Search for the cell housing the specified text and yield its [x, y] center coordinate. 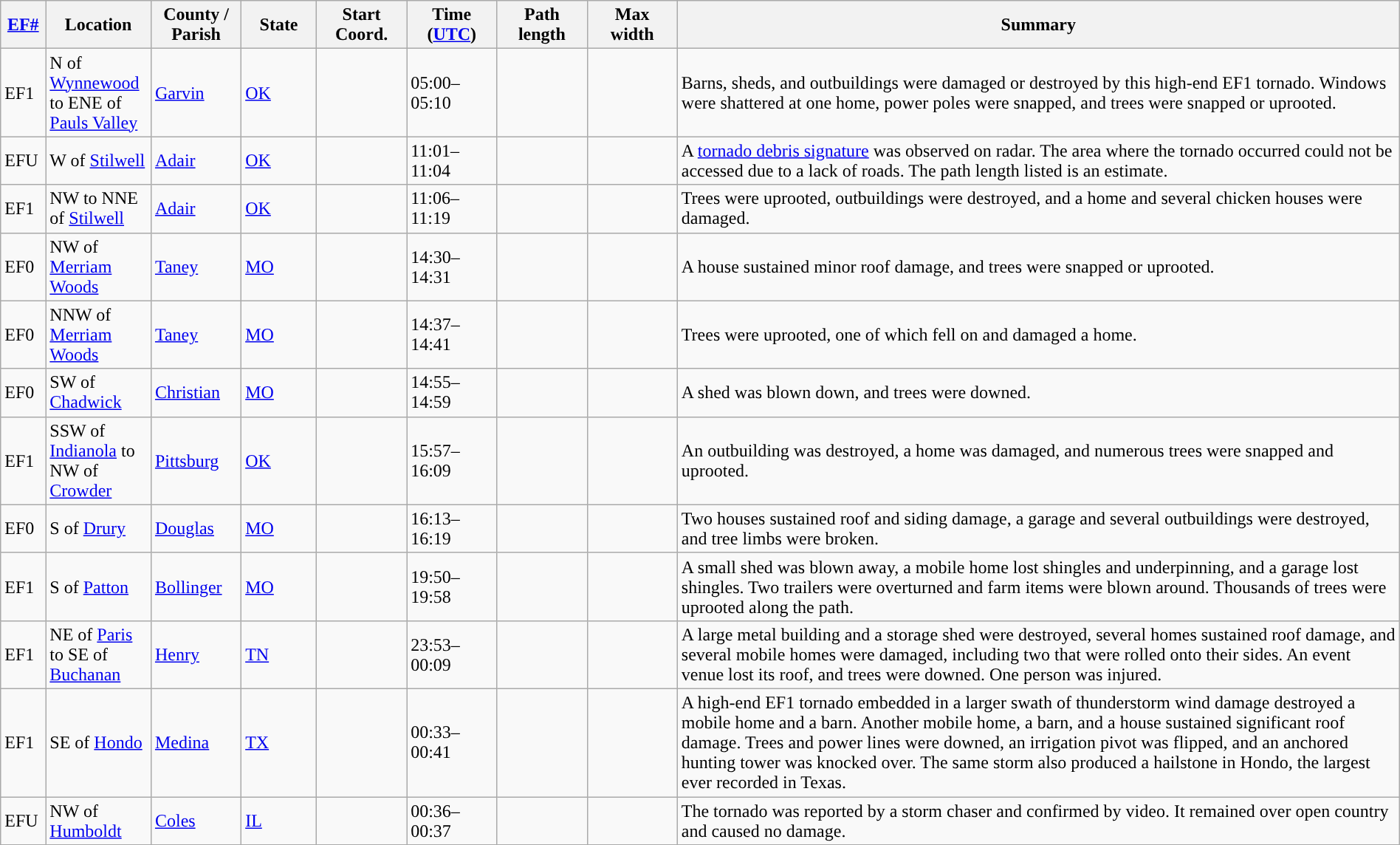
Henry [196, 654]
NW of Merriam Woods [99, 267]
NW to NNE of Stilwell [99, 208]
Trees were uprooted, outbuildings were destroyed, and a home and several chicken houses were damaged. [1038, 208]
SSW of Indianola to NW of Crowder [99, 461]
Trees were uprooted, one of which fell on and damaged a home. [1038, 335]
TN [279, 654]
NW of Humboldt [99, 820]
00:36–00:37 [452, 820]
S of Patton [99, 586]
W of Stilwell [99, 161]
The tornado was reported by a storm chaser and confirmed by video. It remained over open country and caused no damage. [1038, 820]
11:01–11:04 [452, 161]
Coles [196, 820]
Start Coord. [361, 25]
Max width [632, 25]
NNW of Merriam Woods [99, 335]
TX [279, 742]
Pittsburg [196, 461]
14:37–14:41 [452, 335]
Two houses sustained roof and siding damage, a garage and several outbuildings were destroyed, and tree limbs were broken. [1038, 529]
05:00–05:10 [452, 93]
23:53–00:09 [452, 654]
Garvin [196, 93]
15:57–16:09 [452, 461]
Medina [196, 742]
N of Wynnewood to ENE of Pauls Valley [99, 93]
S of Drury [99, 529]
Time (UTC) [452, 25]
Path length [542, 25]
16:13–16:19 [452, 529]
A house sustained minor roof damage, and trees were snapped or uprooted. [1038, 267]
19:50–19:58 [452, 586]
Bollinger [196, 586]
11:06–11:19 [452, 208]
NE of Paris to SE of Buchanan [99, 654]
SE of Hondo [99, 742]
Summary [1038, 25]
00:33–00:41 [452, 742]
County / Parish [196, 25]
Douglas [196, 529]
14:55–14:59 [452, 393]
An outbuilding was destroyed, a home was damaged, and numerous trees were snapped and uprooted. [1038, 461]
Christian [196, 393]
IL [279, 820]
14:30–14:31 [452, 267]
EF# [24, 25]
A shed was blown down, and trees were downed. [1038, 393]
SW of Chadwick [99, 393]
Location [99, 25]
State [279, 25]
